Provide the (X, Y) coordinate of the cell's center where the given text is located.  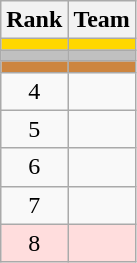
Rank (34, 20)
8 (34, 243)
4 (34, 91)
5 (34, 129)
7 (34, 205)
6 (34, 167)
Team (102, 20)
